Search for the cell housing the specified text and yield its (x, y) center coordinate. 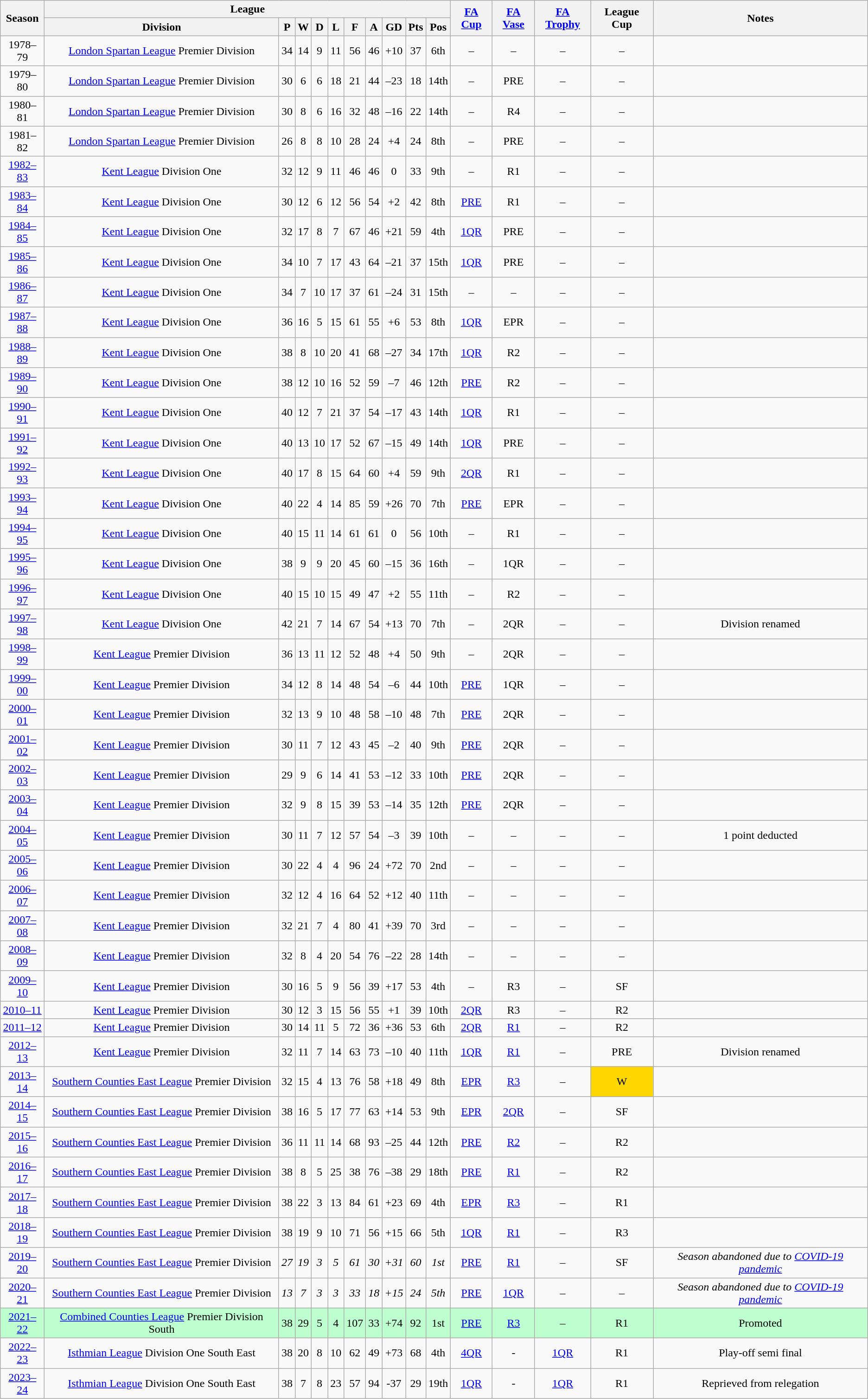
17th (438, 352)
85 (355, 504)
2019–20 (22, 1262)
93 (374, 1142)
18th (438, 1172)
+72 (394, 865)
2014–15 (22, 1112)
Reprieved from relegation (760, 1384)
1 point deducted (760, 835)
2002–03 (22, 774)
1990–91 (22, 413)
2006–07 (22, 896)
FA Cup (471, 18)
2000–01 (22, 714)
92 (415, 1323)
2007–08 (22, 926)
71 (355, 1233)
1979–80 (22, 81)
50 (415, 654)
+18 (394, 1081)
+6 (394, 322)
–25 (394, 1142)
77 (355, 1112)
2023–24 (22, 1384)
2011–12 (22, 1028)
+13 (394, 624)
2008–09 (22, 956)
66 (415, 1233)
1992–93 (22, 473)
23 (336, 1384)
19th (438, 1384)
Play-off semi final (760, 1353)
35 (415, 805)
+23 (394, 1202)
Division (162, 27)
L (336, 27)
–7 (394, 383)
+17 (394, 986)
Combined Counties League Premier Division South (162, 1323)
1983–84 (22, 201)
–24 (394, 292)
2001–02 (22, 745)
–6 (394, 684)
1996–97 (22, 594)
Notes (760, 18)
2010–11 (22, 1010)
R4 (513, 111)
1988–89 (22, 352)
2021–22 (22, 1323)
25 (336, 1172)
+14 (394, 1112)
–2 (394, 745)
80 (355, 926)
2018–19 (22, 1233)
League (248, 9)
A (374, 27)
–23 (394, 81)
1985–86 (22, 262)
+31 (394, 1262)
1999–00 (22, 684)
–27 (394, 352)
–21 (394, 262)
+26 (394, 504)
GD (394, 27)
2017–18 (22, 1202)
3rd (438, 926)
2009–10 (22, 986)
73 (374, 1052)
Promoted (760, 1323)
Pos (438, 27)
1978–79 (22, 51)
27 (287, 1262)
2nd (438, 865)
–14 (394, 805)
1987–88 (22, 322)
+74 (394, 1323)
1991–92 (22, 443)
FA Vase (513, 18)
72 (355, 1028)
1989–90 (22, 383)
107 (355, 1323)
2016–17 (22, 1172)
2004–05 (22, 835)
1986–87 (22, 292)
1995–96 (22, 564)
1984–85 (22, 232)
–17 (394, 413)
1980–81 (22, 111)
2005–06 (22, 865)
D (320, 27)
96 (355, 865)
–38 (394, 1172)
1993–94 (22, 504)
Season (22, 18)
-37 (394, 1384)
1998–99 (22, 654)
1981–82 (22, 141)
2020–21 (22, 1293)
+39 (394, 926)
–3 (394, 835)
1994–95 (22, 533)
P (287, 27)
2022–23 (22, 1353)
84 (355, 1202)
Pts (415, 27)
League Cup (622, 18)
+12 (394, 896)
+21 (394, 232)
69 (415, 1202)
62 (355, 1353)
94 (374, 1384)
2015–16 (22, 1142)
26 (287, 141)
31 (415, 292)
2013–14 (22, 1081)
1982–83 (22, 172)
FA Trophy (562, 18)
–22 (394, 956)
+10 (394, 51)
1997–98 (22, 624)
+36 (394, 1028)
16th (438, 564)
+73 (394, 1353)
47 (374, 594)
2003–04 (22, 805)
–12 (394, 774)
–16 (394, 111)
4QR (471, 1353)
2012–13 (22, 1052)
F (355, 27)
+1 (394, 1010)
